Find where the given text appears and provide that cell's center as (x, y) coordinate. 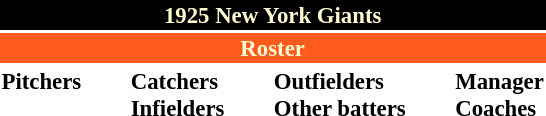
1925 New York Giants (272, 15)
Roster (272, 48)
